Find where the given text appears and provide that cell's center as (X, Y) coordinate. 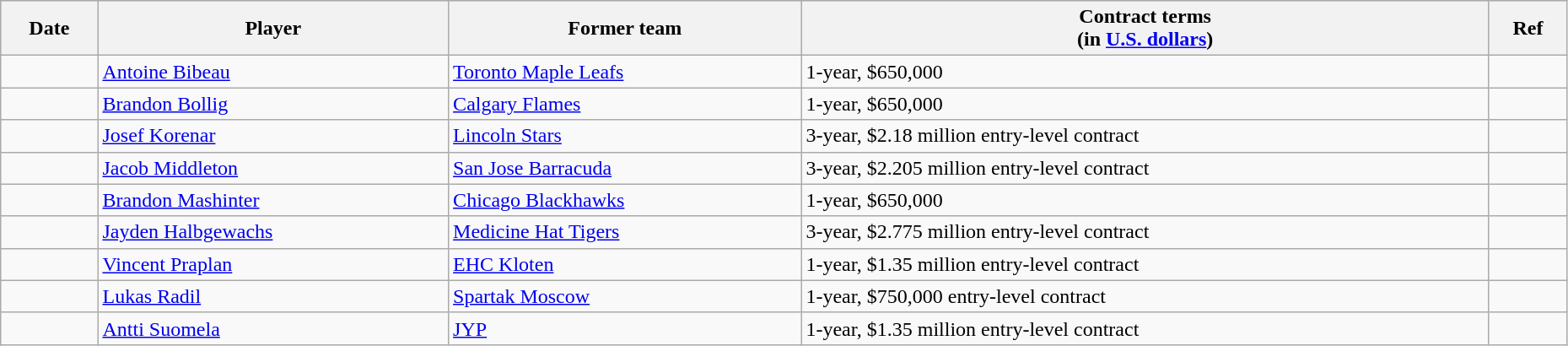
Calgary Flames (625, 104)
San Jose Barracuda (625, 168)
1-year, $750,000 entry-level contract (1145, 296)
Jayden Halbgewachs (273, 232)
Toronto Maple Leafs (625, 72)
Antti Suomela (273, 328)
Medicine Hat Tigers (625, 232)
Player (273, 29)
Lukas Radil (273, 296)
3-year, $2.205 million entry-level contract (1145, 168)
Antoine Bibeau (273, 72)
Chicago Blackhawks (625, 200)
Vincent Praplan (273, 264)
JYP (625, 328)
Brandon Bollig (273, 104)
Jacob Middleton (273, 168)
3-year, $2.18 million entry-level contract (1145, 136)
EHC Kloten (625, 264)
Lincoln Stars (625, 136)
Contract terms(in U.S. dollars) (1145, 29)
Spartak Moscow (625, 296)
Ref (1528, 29)
Josef Korenar (273, 136)
Date (49, 29)
3-year, $2.775 million entry-level contract (1145, 232)
Brandon Mashinter (273, 200)
Former team (625, 29)
